Find where the given text appears and provide that cell's center as (X, Y) coordinate. 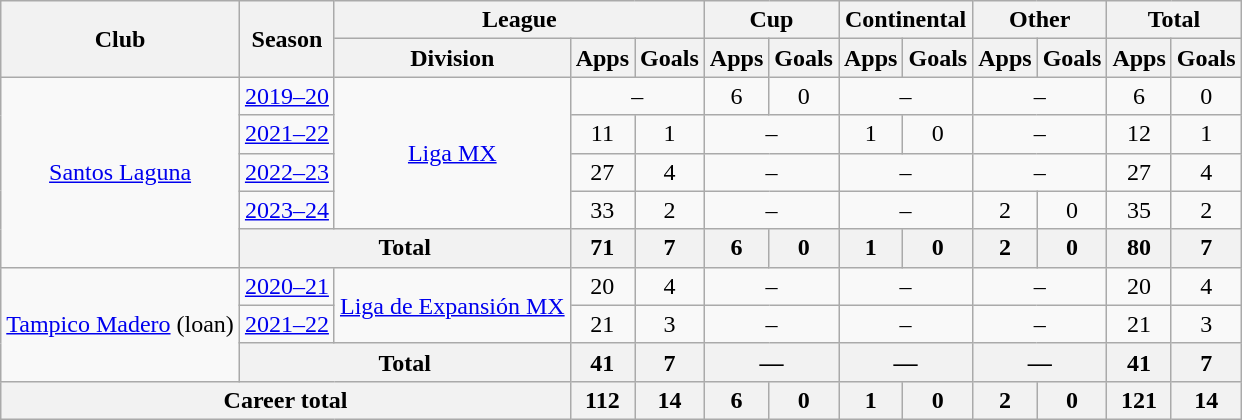
Cup (771, 20)
2023–24 (286, 210)
Division (452, 58)
Continental (905, 20)
Club (120, 39)
12 (1139, 134)
2020–21 (286, 286)
Tampico Madero (loan) (120, 324)
2019–20 (286, 96)
League (519, 20)
Liga MX (452, 153)
35 (1139, 210)
Season (286, 39)
71 (602, 248)
Santos Laguna (120, 172)
Liga de Expansión MX (452, 305)
80 (1139, 248)
112 (602, 400)
2022–23 (286, 172)
Career total (286, 400)
11 (602, 134)
33 (602, 210)
Other (1040, 20)
121 (1139, 400)
